Return the [x, y] coordinate for the center point of the cell that contains the specified text.  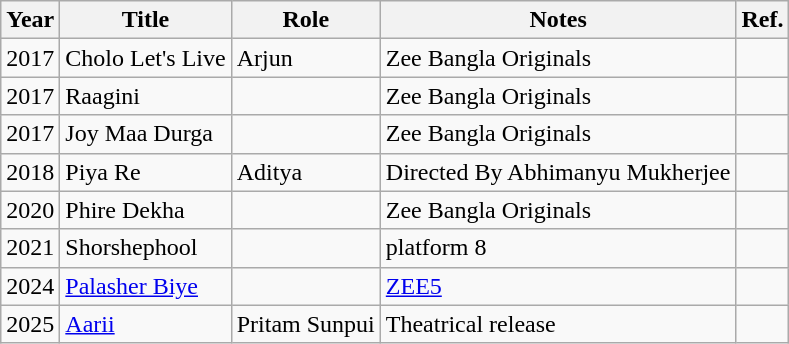
Phire Dekha [146, 210]
Aarii [146, 324]
Raagini [146, 96]
ZEE5 [558, 286]
Title [146, 20]
Shorshephool [146, 248]
Directed By Abhimanyu Mukherjee [558, 172]
2024 [30, 286]
Year [30, 20]
2018 [30, 172]
Aditya [306, 172]
Palasher Biye [146, 286]
platform 8 [558, 248]
2020 [30, 210]
Joy Maa Durga [146, 134]
Role [306, 20]
Cholo Let's Live [146, 58]
Piya Re [146, 172]
Notes [558, 20]
Arjun [306, 58]
2021 [30, 248]
Ref. [762, 20]
Theatrical release [558, 324]
2025 [30, 324]
Pritam Sunpui [306, 324]
